Return the [X, Y] coordinate for the center point of the cell that contains the specified text.  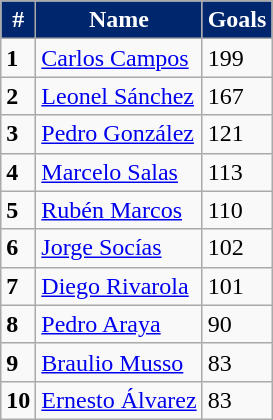
199 [237, 58]
8 [18, 324]
Marcelo Salas [119, 172]
Braulio Musso [119, 362]
101 [237, 286]
6 [18, 248]
# [18, 20]
121 [237, 134]
1 [18, 58]
Carlos Campos [119, 58]
Jorge Socías [119, 248]
Ernesto Álvarez [119, 400]
102 [237, 248]
Pedro González [119, 134]
Rubén Marcos [119, 210]
4 [18, 172]
9 [18, 362]
113 [237, 172]
Pedro Araya [119, 324]
7 [18, 286]
10 [18, 400]
Leonel Sánchez [119, 96]
2 [18, 96]
Goals [237, 20]
Diego Rivarola [119, 286]
110 [237, 210]
5 [18, 210]
90 [237, 324]
3 [18, 134]
Name [119, 20]
167 [237, 96]
